Locate the cell with the specified text and output its (x, y) center coordinate. 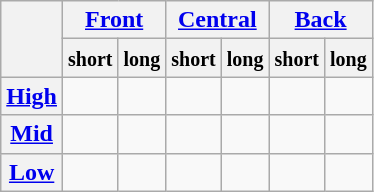
Back (320, 20)
Central (218, 20)
Front (114, 20)
Low (32, 172)
High (32, 96)
Mid (32, 134)
